Identify which cell holds the provided text, then report its (x, y) central coordinate. 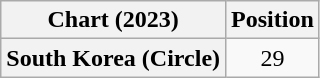
Position (273, 20)
South Korea (Circle) (114, 58)
29 (273, 58)
Chart (2023) (114, 20)
